Provide the (X, Y) coordinate of the cell's center where the given text is located.  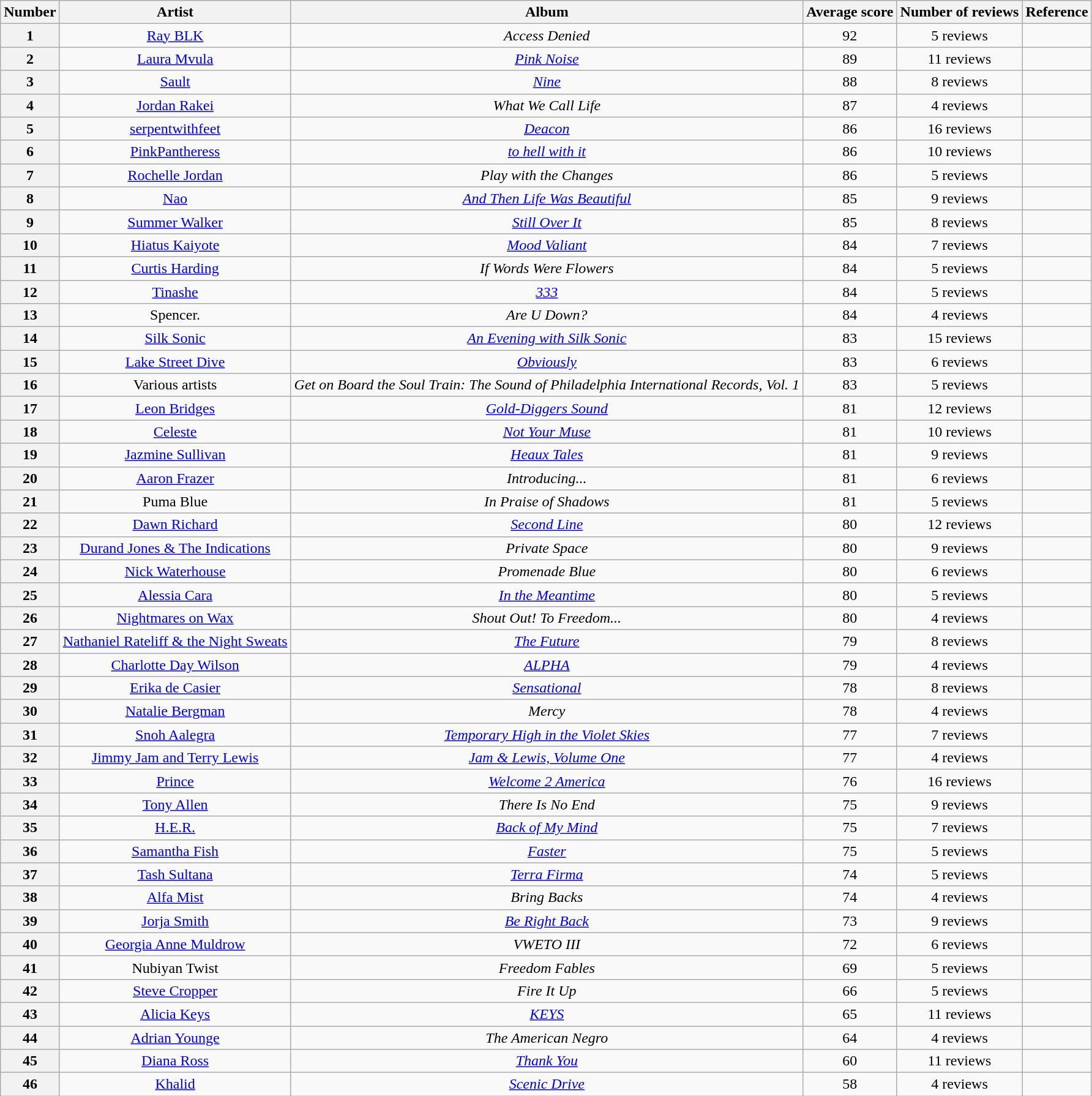
Khalid (175, 1084)
An Evening with Silk Sonic (547, 339)
5 (30, 129)
1 (30, 36)
Hiatus Kaiyote (175, 245)
Temporary High in the Violet Skies (547, 735)
Freedom Fables (547, 967)
23 (30, 548)
Alfa Mist (175, 898)
Rochelle Jordan (175, 175)
Curtis Harding (175, 268)
58 (850, 1084)
Nao (175, 198)
The American Negro (547, 1038)
Snoh Aalegra (175, 735)
Lake Street Dive (175, 362)
Average score (850, 12)
29 (30, 688)
32 (30, 758)
Are U Down? (547, 315)
There Is No End (547, 805)
37 (30, 874)
Alicia Keys (175, 1014)
Erika de Casier (175, 688)
Album (547, 12)
Play with the Changes (547, 175)
to hell with it (547, 152)
15 reviews (960, 339)
19 (30, 455)
Scenic Drive (547, 1084)
39 (30, 921)
Celeste (175, 432)
Welcome 2 America (547, 781)
If Words Were Flowers (547, 268)
Leon Bridges (175, 408)
Prince (175, 781)
Faster (547, 851)
73 (850, 921)
What We Call Life (547, 105)
Second Line (547, 525)
2 (30, 59)
6 (30, 152)
28 (30, 664)
45 (30, 1061)
Pink Noise (547, 59)
30 (30, 711)
21 (30, 501)
Tash Sultana (175, 874)
Sensational (547, 688)
31 (30, 735)
Puma Blue (175, 501)
Steve Cropper (175, 991)
The Future (547, 641)
3 (30, 82)
43 (30, 1014)
Natalie Bergman (175, 711)
87 (850, 105)
Reference (1056, 12)
8 (30, 198)
Aaron Frazer (175, 478)
25 (30, 595)
46 (30, 1084)
44 (30, 1038)
Artist (175, 12)
Nick Waterhouse (175, 571)
60 (850, 1061)
18 (30, 432)
Various artists (175, 385)
38 (30, 898)
Charlotte Day Wilson (175, 664)
Durand Jones & The Indications (175, 548)
Georgia Anne Muldrow (175, 944)
serpentwithfeet (175, 129)
333 (547, 292)
Mercy (547, 711)
Nine (547, 82)
Samantha Fish (175, 851)
Tinashe (175, 292)
Obviously (547, 362)
Back of My Mind (547, 828)
26 (30, 618)
And Then Life Was Beautiful (547, 198)
Dawn Richard (175, 525)
Ray BLK (175, 36)
72 (850, 944)
7 (30, 175)
16 (30, 385)
Jordan Rakei (175, 105)
Not Your Muse (547, 432)
Fire It Up (547, 991)
12 (30, 292)
64 (850, 1038)
35 (30, 828)
Spencer. (175, 315)
Promenade Blue (547, 571)
Introducing... (547, 478)
Tony Allen (175, 805)
Get on Board the Soul Train: The Sound of Philadelphia International Records, Vol. 1 (547, 385)
41 (30, 967)
89 (850, 59)
Private Space (547, 548)
Number (30, 12)
69 (850, 967)
22 (30, 525)
Diana Ross (175, 1061)
H.E.R. (175, 828)
Mood Valiant (547, 245)
Still Over It (547, 222)
Heaux Tales (547, 455)
92 (850, 36)
36 (30, 851)
4 (30, 105)
76 (850, 781)
KEYS (547, 1014)
Number of reviews (960, 12)
88 (850, 82)
Access Denied (547, 36)
66 (850, 991)
Jimmy Jam and Terry Lewis (175, 758)
Alessia Cara (175, 595)
Deacon (547, 129)
Nightmares on Wax (175, 618)
Silk Sonic (175, 339)
Adrian Younge (175, 1038)
17 (30, 408)
40 (30, 944)
Shout Out! To Freedom... (547, 618)
ALPHA (547, 664)
20 (30, 478)
Nubiyan Twist (175, 967)
PinkPantheress (175, 152)
Bring Backs (547, 898)
Nathaniel Rateliff & the Night Sweats (175, 641)
Jorja Smith (175, 921)
Sault (175, 82)
11 (30, 268)
Thank You (547, 1061)
33 (30, 781)
VWETO III (547, 944)
65 (850, 1014)
24 (30, 571)
Laura Mvula (175, 59)
15 (30, 362)
13 (30, 315)
Summer Walker (175, 222)
Be Right Back (547, 921)
In the Meantime (547, 595)
Terra Firma (547, 874)
In Praise of Shadows (547, 501)
34 (30, 805)
Gold-Diggers Sound (547, 408)
Jazmine Sullivan (175, 455)
27 (30, 641)
42 (30, 991)
10 (30, 245)
Jam & Lewis, Volume One (547, 758)
14 (30, 339)
9 (30, 222)
